Return the (X, Y) coordinate for the center point of the cell that contains the specified text.  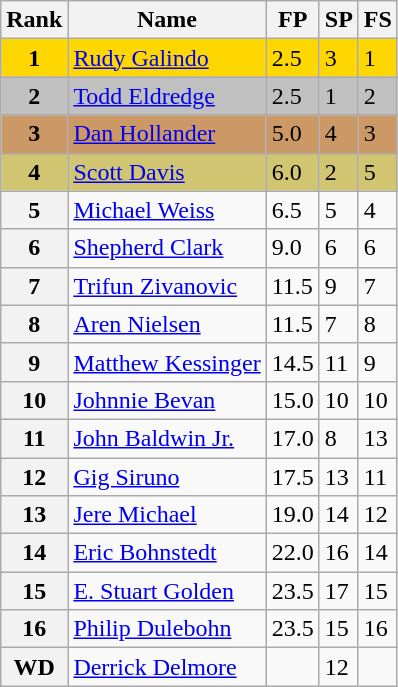
19.0 (292, 515)
14.5 (292, 362)
SP (338, 20)
5.0 (292, 134)
Trifun Zivanovic (167, 286)
FS (378, 20)
Eric Bohnstedt (167, 553)
WD (34, 667)
Rank (34, 20)
Shepherd Clark (167, 248)
15.0 (292, 400)
6.0 (292, 172)
Scott Davis (167, 172)
17.0 (292, 438)
Matthew Kessinger (167, 362)
9.0 (292, 248)
Philip Dulebohn (167, 629)
FP (292, 20)
John Baldwin Jr. (167, 438)
Name (167, 20)
E. Stuart Golden (167, 591)
Dan Hollander (167, 134)
Aren Nielsen (167, 324)
6.5 (292, 210)
Gig Siruno (167, 477)
Rudy Galindo (167, 58)
Jere Michael (167, 515)
17 (338, 591)
Michael Weiss (167, 210)
Johnnie Bevan (167, 400)
22.0 (292, 553)
Derrick Delmore (167, 667)
17.5 (292, 477)
Todd Eldredge (167, 96)
